Extract the (X, Y) coordinate from the center of the cell holding the provided text.  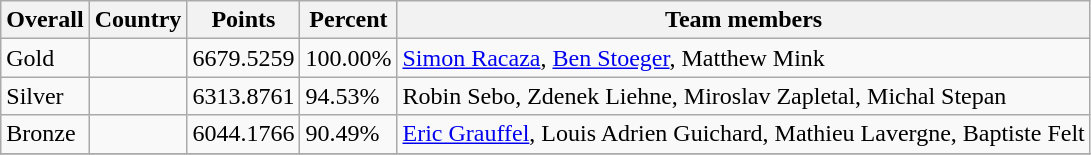
Points (244, 20)
6044.1766 (244, 134)
90.49% (348, 134)
Simon Racaza, Ben Stoeger, Matthew Mink (744, 58)
Robin Sebo, Zdenek Liehne, Miroslav Zapletal, Michal Stepan (744, 96)
Eric Grauffel, Louis Adrien Guichard, Mathieu Lavergne, Baptiste Felt (744, 134)
94.53% (348, 96)
Overall (45, 20)
Silver (45, 96)
Bronze (45, 134)
100.00% (348, 58)
Percent (348, 20)
6679.5259 (244, 58)
Country (138, 20)
6313.8761 (244, 96)
Gold (45, 58)
Team members (744, 20)
